Determine the [X, Y] coordinate at the center of the cell enclosing the given text.  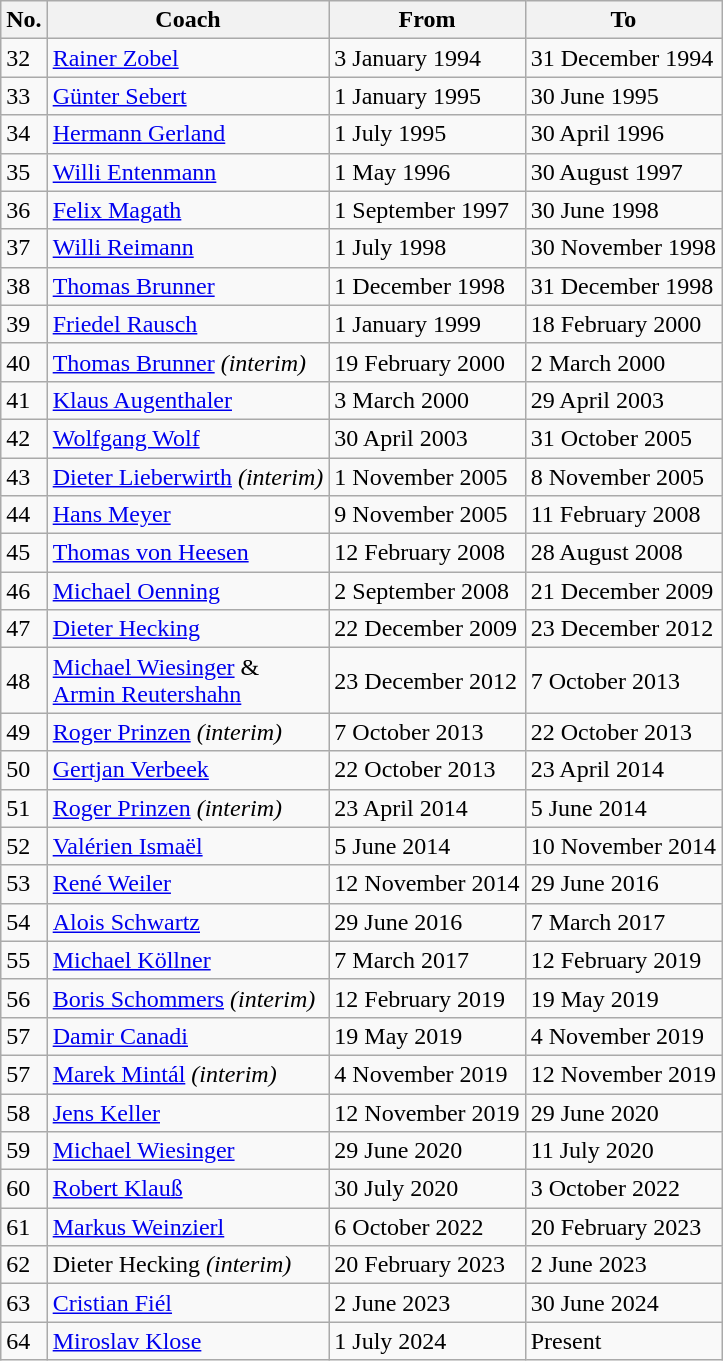
Dieter Hecking (interim) [188, 1265]
55 [24, 960]
39 [24, 324]
53 [24, 884]
Boris Schommers (interim) [188, 998]
Dieter Hecking [188, 629]
3 October 2022 [623, 1189]
52 [24, 846]
Present [623, 1341]
Coach [188, 20]
Damir Canadi [188, 1036]
Michael Wiesinger & Armin Reutershahn [188, 680]
51 [24, 808]
11 February 2008 [623, 515]
35 [24, 172]
34 [24, 134]
1 July 1995 [427, 134]
32 [24, 58]
62 [24, 1265]
Hermann Gerland [188, 134]
1 July 1998 [427, 248]
63 [24, 1303]
30 April 2003 [427, 438]
8 November 2005 [623, 477]
Klaus Augenthaler [188, 400]
1 July 2024 [427, 1341]
3 January 1994 [427, 58]
36 [24, 210]
2 September 2008 [427, 591]
Thomas Brunner [188, 286]
Willi Entenmann [188, 172]
28 August 2008 [623, 553]
33 [24, 96]
René Weiler [188, 884]
64 [24, 1341]
44 [24, 515]
54 [24, 922]
41 [24, 400]
Dieter Lieberwirth (interim) [188, 477]
From [427, 20]
31 December 1998 [623, 286]
30 August 1997 [623, 172]
46 [24, 591]
21 December 2009 [623, 591]
1 November 2005 [427, 477]
Günter Sebert [188, 96]
Felix Magath [188, 210]
30 June 1998 [623, 210]
19 February 2000 [427, 362]
45 [24, 553]
43 [24, 477]
1 May 1996 [427, 172]
50 [24, 770]
Rainer Zobel [188, 58]
Michael Wiesinger [188, 1151]
30 April 1996 [623, 134]
Marek Mintál (interim) [188, 1074]
Alois Schwartz [188, 922]
60 [24, 1189]
Willi Reimann [188, 248]
No. [24, 20]
Thomas Brunner (interim) [188, 362]
30 July 2020 [427, 1189]
Michael Köllner [188, 960]
29 April 2003 [623, 400]
42 [24, 438]
61 [24, 1227]
2 March 2000 [623, 362]
Friedel Rausch [188, 324]
30 June 2024 [623, 1303]
Thomas von Heesen [188, 553]
58 [24, 1113]
Valérien Ismaël [188, 846]
40 [24, 362]
31 December 1994 [623, 58]
48 [24, 680]
Michael Oenning [188, 591]
12 November 2014 [427, 884]
30 November 1998 [623, 248]
47 [24, 629]
49 [24, 732]
59 [24, 1151]
To [623, 20]
1 September 1997 [427, 210]
1 January 1995 [427, 96]
Wolfgang Wolf [188, 438]
Hans Meyer [188, 515]
56 [24, 998]
12 February 2008 [427, 553]
Robert Klauß [188, 1189]
1 December 1998 [427, 286]
10 November 2014 [623, 846]
18 February 2000 [623, 324]
38 [24, 286]
30 June 1995 [623, 96]
Cristian Fiél [188, 1303]
3 March 2000 [427, 400]
1 January 1999 [427, 324]
37 [24, 248]
Miroslav Klose [188, 1341]
31 October 2005 [623, 438]
Gertjan Verbeek [188, 770]
9 November 2005 [427, 515]
Markus Weinzierl [188, 1227]
6 October 2022 [427, 1227]
Jens Keller [188, 1113]
22 December 2009 [427, 629]
11 July 2020 [623, 1151]
